Search for the cell housing the specified text and yield its [x, y] center coordinate. 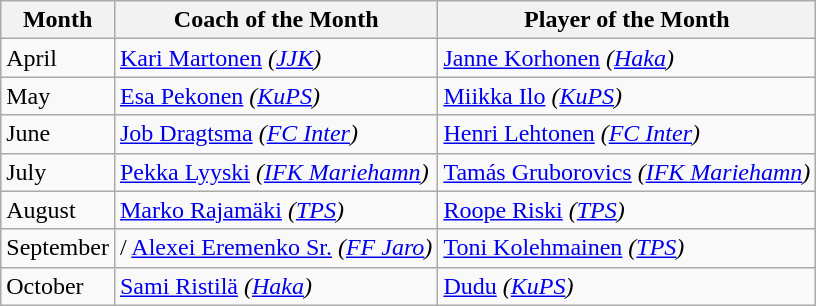
Player of the Month [627, 20]
Henri Lehtonen (FC Inter) [627, 134]
October [58, 286]
Dudu (KuPS) [627, 286]
September [58, 248]
Janne Korhonen (Haka) [627, 58]
Toni Kolehmainen (TPS) [627, 248]
/ Alexei Eremenko Sr. (FF Jaro) [276, 248]
July [58, 172]
Marko Rajamäki (TPS) [276, 210]
August [58, 210]
Miikka Ilo (KuPS) [627, 96]
Roope Riski (TPS) [627, 210]
Esa Pekonen (KuPS) [276, 96]
Coach of the Month [276, 20]
Sami Ristilä (Haka) [276, 286]
Tamás Gruborovics (IFK Mariehamn) [627, 172]
June [58, 134]
April [58, 58]
Month [58, 20]
May [58, 96]
Kari Martonen (JJK) [276, 58]
Pekka Lyyski (IFK Mariehamn) [276, 172]
Job Dragtsma (FC Inter) [276, 134]
